Search for the cell housing the specified text and yield its (X, Y) center coordinate. 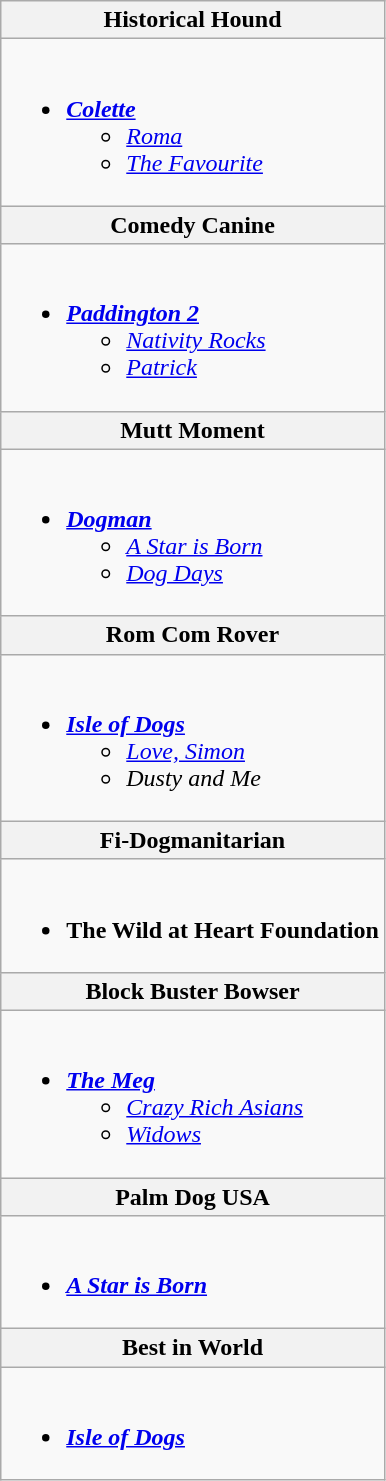
Fi-Dogmanitarian (193, 840)
Isle of Dogs (193, 1424)
Comedy Canine (193, 225)
Isle of DogsLove, SimonDusty and Me (193, 738)
The MegCrazy Rich AsiansWidows (193, 1094)
Paddington 2Nativity RocksPatrick (193, 328)
Block Buster Bowser (193, 991)
The Wild at Heart Foundation (193, 916)
A Star is Born (193, 1272)
ColetteRomaThe Favourite (193, 122)
DogmanA Star is BornDog Days (193, 532)
Rom Com Rover (193, 635)
Palm Dog USA (193, 1197)
Historical Hound (193, 20)
Mutt Moment (193, 430)
Best in World (193, 1348)
